Scan for the cell matching the given text and deliver its [x, y] coordinate at center. 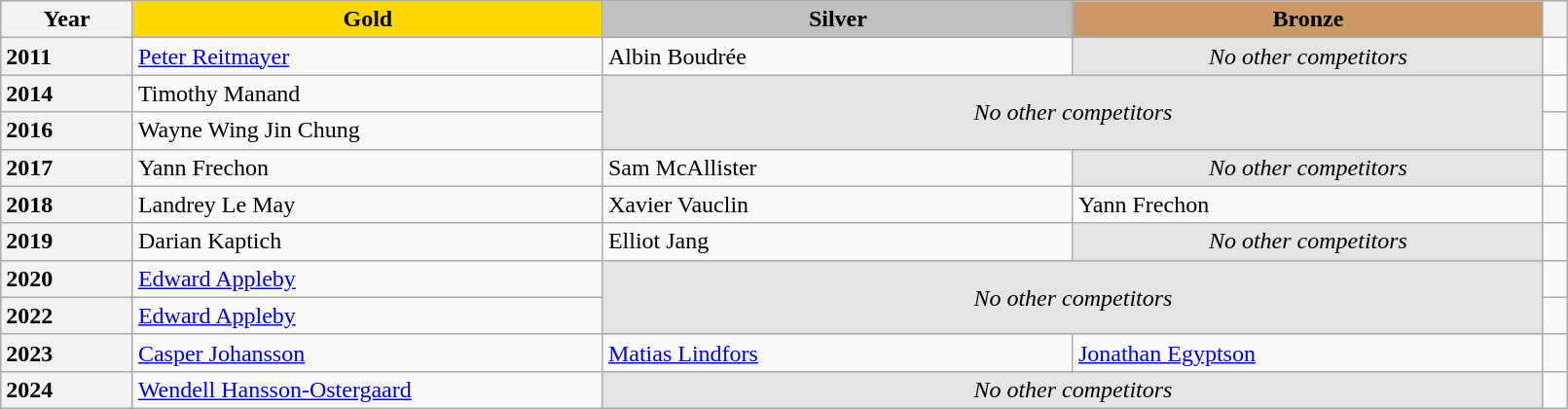
2017 [67, 167]
2019 [67, 242]
Year [67, 19]
2011 [67, 56]
2024 [67, 390]
Jonathan Egyptson [1308, 353]
Peter Reitmayer [368, 56]
Silver [837, 19]
Albin Boudrée [837, 56]
Gold [368, 19]
Sam McAllister [837, 167]
Darian Kaptich [368, 242]
Bronze [1308, 19]
Wendell Hansson-Ostergaard [368, 390]
Wayne Wing Jin Chung [368, 130]
2022 [67, 316]
Timothy Manand [368, 93]
2018 [67, 204]
2014 [67, 93]
Matias Lindfors [837, 353]
Casper Johansson [368, 353]
2020 [67, 279]
2023 [67, 353]
2016 [67, 130]
Landrey Le May [368, 204]
Xavier Vauclin [837, 204]
Elliot Jang [837, 242]
